Scan for the cell matching the given text and deliver its (x, y) coordinate at center. 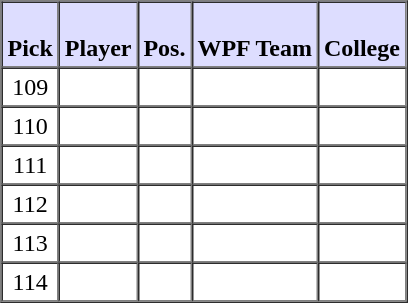
114 (30, 282)
Pick (30, 35)
113 (30, 244)
110 (30, 126)
109 (30, 88)
Player (98, 35)
WPF Team (254, 35)
Pos. (164, 35)
111 (30, 166)
College (362, 35)
112 (30, 204)
